Output the [X, Y] coordinate of the center of the cell containing the given text.  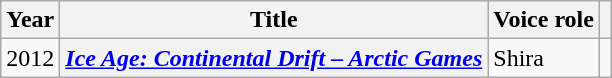
Title [274, 20]
Voice role [544, 20]
Shira [544, 58]
2012 [30, 58]
Year [30, 20]
Ice Age: Continental Drift – Arctic Games [274, 58]
